Detect which cell encompasses the target text, then output its [X, Y] center coordinate. 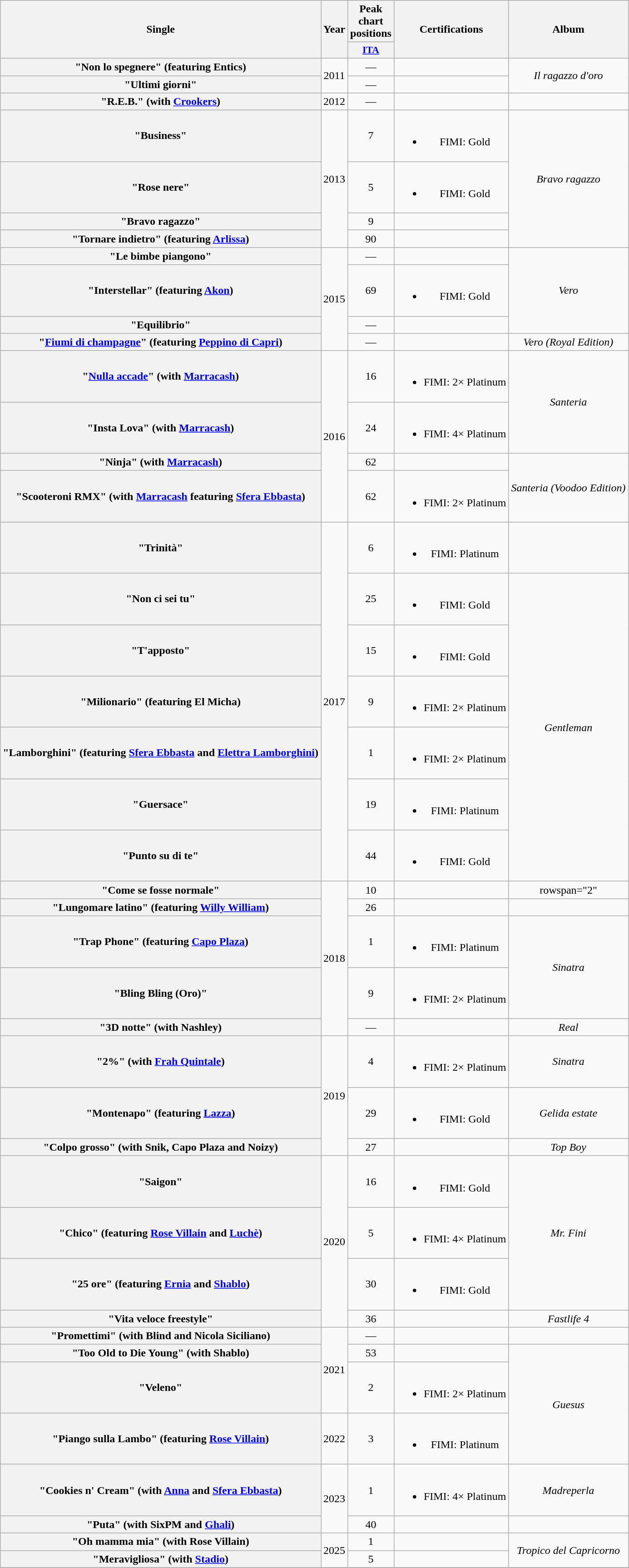
"Non ci sei tu" [161, 599]
2022 [334, 1439]
"Milionario" (featuring El Micha) [161, 702]
"Chico" (featuring Rose Villain and Luchè) [161, 1232]
2020 [334, 1242]
6 [371, 548]
10 [371, 890]
"Piango sulla Lambo" (featuring Rose Villain) [161, 1439]
7 [371, 136]
"2%" (with Frah Quintale) [161, 1062]
44 [371, 856]
2011 [334, 75]
Santeria (Voodoo Edition) [569, 488]
"Ninja" (with Marracash) [161, 462]
69 [371, 291]
53 [371, 1353]
Guesus [569, 1405]
"Business" [161, 136]
"Oh mamma mia" (with Rose Villain) [161, 1542]
"Fiumi di champagne" (featuring Peppino di Capri) [161, 342]
40 [371, 1524]
Mr. Fini [569, 1232]
Tropico del Capricorno [569, 1550]
"Scooteroni RMX" (with Marracash featuring Sfera Ebbasta) [161, 496]
"Saigon" [161, 1182]
Fastlife 4 [569, 1318]
"Colpo grosso" (with Snik, Capo Plaza and Noizy) [161, 1147]
"Rose nere" [161, 187]
Vero [569, 291]
2021 [334, 1370]
19 [371, 805]
"Vita veloce freestyle" [161, 1318]
"3D notte" (with Nashley) [161, 1027]
30 [371, 1284]
"Interstellar" (featuring Akon) [161, 291]
"R.E.B." (with Crookers) [161, 102]
"Punto su di te" [161, 856]
24 [371, 428]
"Bravo ragazzo" [161, 222]
Vero (Royal Edition) [569, 342]
29 [371, 1113]
"Le bimbe piangono" [161, 256]
"25 ore" (featuring Ernia and Shablo) [161, 1284]
"Trinità" [161, 548]
2012 [334, 102]
"Trap Phone" (featuring Capo Plaza) [161, 942]
90 [371, 239]
2019 [334, 1096]
2013 [334, 179]
"Veleno" [161, 1388]
Year [334, 30]
"Guersace" [161, 805]
Album [569, 30]
2015 [334, 299]
"Tornare indietro" (featuring Arlissa) [161, 239]
26 [371, 907]
Single [161, 30]
"T'apposto" [161, 650]
ITA [371, 50]
"Insta Lova" (with Marracash) [161, 428]
36 [371, 1318]
"Come se fosse normale" [161, 890]
rowspan="2" [569, 890]
"Lungomare latino" (featuring Willy William) [161, 907]
"Bling Bling (Oro)" [161, 993]
2016 [334, 436]
Madreperla [569, 1490]
4 [371, 1062]
"Montenapo" (featuring Lazza) [161, 1113]
Certifications [451, 30]
2018 [334, 959]
"Nulla accade" (with Marracash) [161, 376]
2 [371, 1388]
Il ragazzo d'oro [569, 75]
"Too Old to Die Young" (with Shablo) [161, 1353]
2017 [334, 701]
2025 [334, 1550]
"Cookies n' Cream" (with Anna and Sfera Ebbasta) [161, 1490]
"Lamborghini" (featuring Sfera Ebbasta and Elettra Lamborghini) [161, 753]
2023 [334, 1499]
27 [371, 1147]
"Puta" (with SixPM and Ghali) [161, 1524]
Peak chart positions [371, 21]
Bravo ragazzo [569, 179]
Real [569, 1027]
"Ultimi giorni" [161, 84]
Santeria [569, 402]
15 [371, 650]
"Equilibrio" [161, 325]
"Promettimi" (with Blind and Nicola Siciliano) [161, 1336]
Gelida estate [569, 1113]
3 [371, 1439]
25 [371, 599]
Top Boy [569, 1147]
Gentleman [569, 727]
"Meravigliosa" (with Stadio) [161, 1559]
"Non lo spegnere" (featuring Entics) [161, 67]
